Determine the (x, y) coordinate at the center of the cell enclosing the given text.  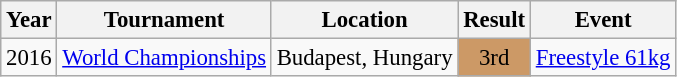
Result (494, 20)
Location (364, 20)
Freestyle 61kg (602, 58)
Event (602, 20)
Budapest, Hungary (364, 58)
World Championships (164, 58)
3rd (494, 58)
Tournament (164, 20)
Year (29, 20)
2016 (29, 58)
